Capture the cell that displays the provided text and extract its (x, y) central coordinate. 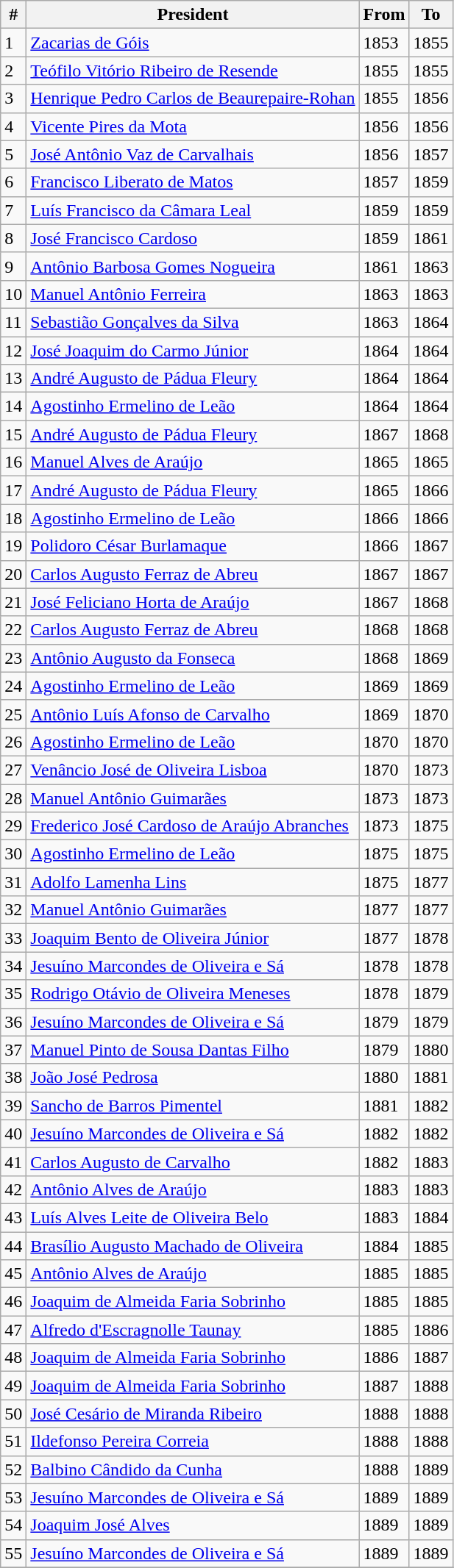
1853 (384, 43)
5 (13, 154)
José Antônio Vaz de Carvalhais (193, 154)
33 (13, 938)
44 (13, 1246)
24 (13, 686)
17 (13, 490)
31 (13, 882)
12 (13, 351)
Carlos Augusto de Carvalho (193, 1161)
49 (13, 1386)
Ildefonso Pereira Correia (193, 1442)
Antônio Luís Afonso de Carvalho (193, 714)
34 (13, 966)
Rodrigo Otávio de Oliveira Meneses (193, 994)
53 (13, 1497)
Antônio Barbosa Gomes Nogueira (193, 266)
6 (13, 182)
4 (13, 126)
19 (13, 546)
Teófilo Vitório Ribeiro de Resende (193, 71)
# (13, 15)
8 (13, 238)
20 (13, 574)
Brasílio Augusto Machado de Oliveira (193, 1246)
50 (13, 1414)
Antônio Augusto da Fonseca (193, 658)
25 (13, 714)
14 (13, 407)
36 (13, 1022)
45 (13, 1274)
16 (13, 462)
7 (13, 210)
46 (13, 1302)
22 (13, 630)
Francisco Liberato de Matos (193, 182)
41 (13, 1161)
Manuel Alves de Araújo (193, 462)
32 (13, 910)
28 (13, 798)
Vicente Pires da Mota (193, 126)
55 (13, 1553)
11 (13, 322)
15 (13, 434)
18 (13, 518)
Polidoro César Burlamaque (193, 546)
27 (13, 770)
43 (13, 1217)
Balbino Cândido da Cunha (193, 1469)
Sebastião Gonçalves da Silva (193, 322)
José Francisco Cardoso (193, 238)
23 (13, 658)
To (431, 15)
Alfredo d'Escragnolle Taunay (193, 1330)
Henrique Pedro Carlos de Beaurepaire-Rohan (193, 99)
Venâncio José de Oliveira Lisboa (193, 770)
42 (13, 1189)
João José Pedrosa (193, 1078)
13 (13, 379)
47 (13, 1330)
Luís Alves Leite de Oliveira Belo (193, 1217)
José Joaquim do Carmo Júnior (193, 351)
Joaquim Bento de Oliveira Júnior (193, 938)
From (384, 15)
Adolfo Lamenha Lins (193, 882)
9 (13, 266)
40 (13, 1134)
Manuel Antônio Ferreira (193, 294)
2 (13, 71)
52 (13, 1469)
Zacarias de Góis (193, 43)
Luís Francisco da Câmara Leal (193, 210)
37 (13, 1050)
1 (13, 43)
José Feliciano Horta de Araújo (193, 602)
21 (13, 602)
48 (13, 1358)
3 (13, 99)
Manuel Pinto de Sousa Dantas Filho (193, 1050)
30 (13, 854)
39 (13, 1106)
51 (13, 1442)
35 (13, 994)
Joaquim José Alves (193, 1525)
José Cesário de Miranda Ribeiro (193, 1414)
10 (13, 294)
26 (13, 742)
29 (13, 826)
Sancho de Barros Pimentel (193, 1106)
38 (13, 1078)
Frederico José Cardoso de Araújo Abranches (193, 826)
President (193, 15)
54 (13, 1525)
